Capture the cell that displays the provided text and extract its [X, Y] central coordinate. 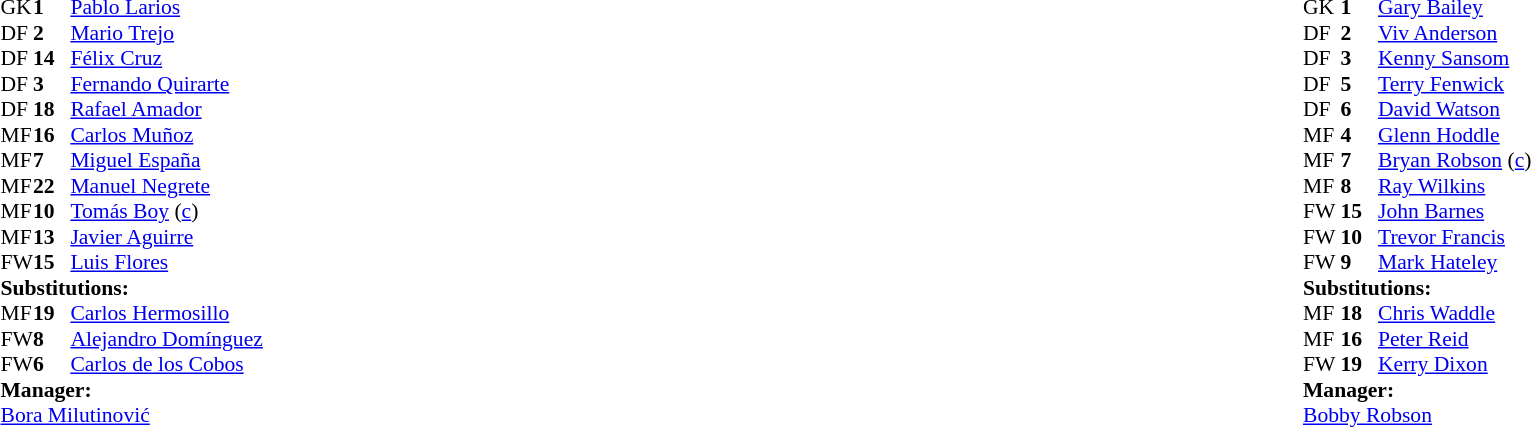
David Watson [1454, 109]
Chris Waddle [1454, 313]
Kenny Sansom [1454, 59]
Mark Hateley [1454, 263]
Félix Cruz [166, 59]
Trevor Francis [1454, 237]
Fernando Quirarte [166, 84]
4 [1359, 135]
13 [52, 237]
Glenn Hoddle [1454, 135]
9 [1359, 263]
Alejandro Domínguez [166, 339]
Mario Trejo [166, 33]
Carlos de los Cobos [166, 365]
Kerry Dixon [1454, 365]
Carlos Muñoz [166, 135]
Manuel Negrete [166, 186]
Terry Fenwick [1454, 84]
Rafael Amador [166, 109]
Viv Anderson [1454, 33]
Bryan Robson (c) [1454, 161]
Carlos Hermosillo [166, 313]
22 [52, 186]
Peter Reid [1454, 339]
Miguel España [166, 161]
Javier Aguirre [166, 237]
Ray Wilkins [1454, 186]
Luis Flores [166, 263]
Tomás Boy (c) [166, 211]
14 [52, 59]
5 [1359, 84]
John Barnes [1454, 211]
